Output the (x, y) coordinate of the center of the cell containing the given text.  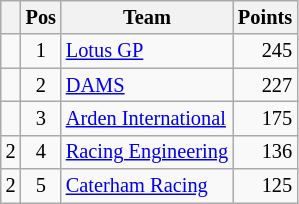
Points (265, 17)
125 (265, 186)
Caterham Racing (147, 186)
136 (265, 152)
1 (41, 51)
175 (265, 118)
Racing Engineering (147, 152)
Arden International (147, 118)
Pos (41, 17)
4 (41, 152)
5 (41, 186)
DAMS (147, 85)
245 (265, 51)
3 (41, 118)
Lotus GP (147, 51)
227 (265, 85)
Team (147, 17)
